Locate the cell with the specified text and output its (X, Y) center coordinate. 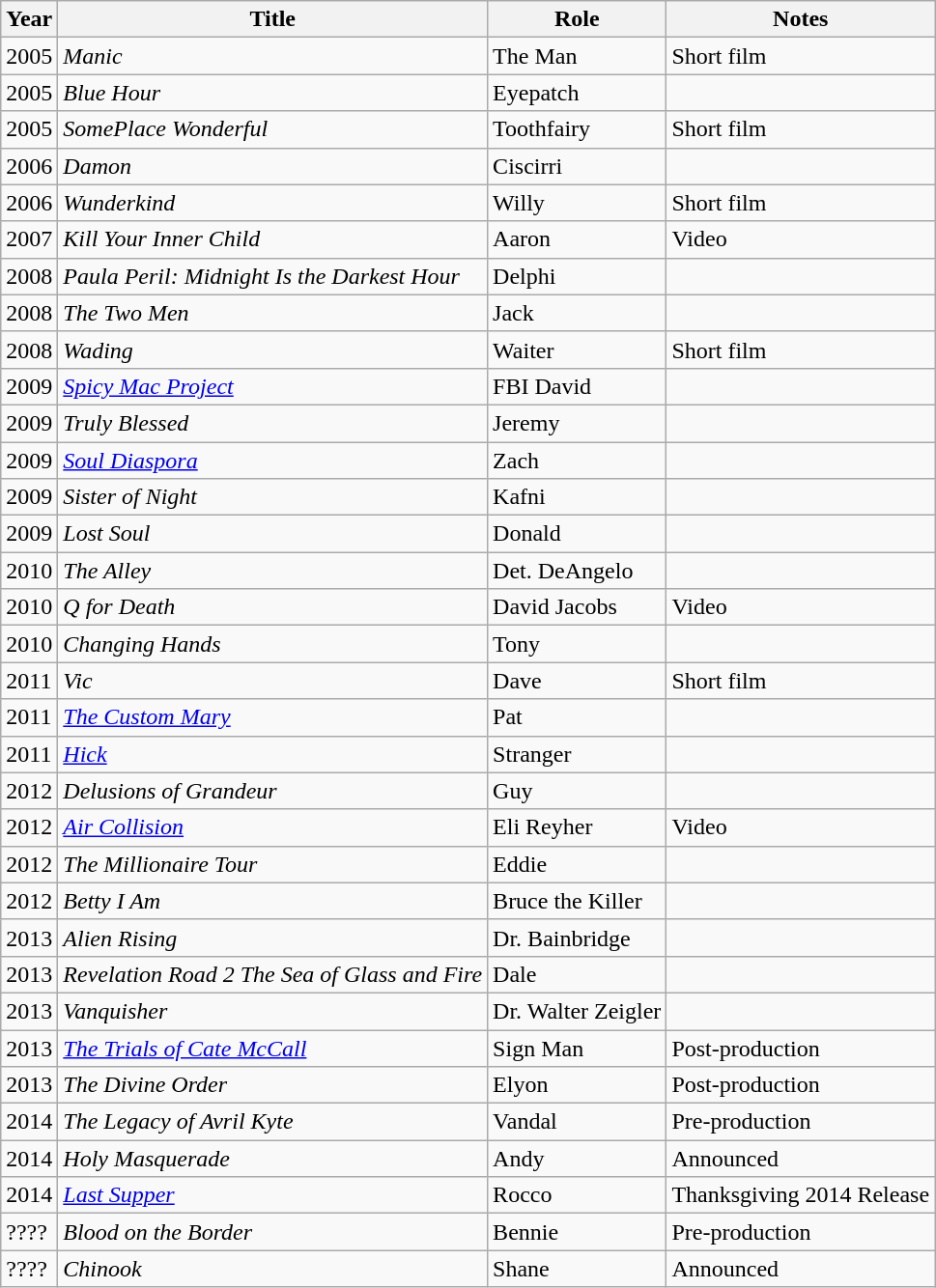
Willy (578, 203)
Blue Hour (272, 93)
Jeremy (578, 423)
Dr. Walter Zeigler (578, 1011)
Changing Hands (272, 644)
The Millionaire Tour (272, 864)
The Legacy of Avril Kyte (272, 1122)
Air Collision (272, 827)
The Alley (272, 571)
Jack (578, 313)
The Custom Mary (272, 717)
Wunderkind (272, 203)
Manic (272, 56)
Delusions of Grandeur (272, 791)
Truly Blessed (272, 423)
Sign Man (578, 1048)
Sister of Night (272, 497)
Det. DeAngelo (578, 571)
Betty I Am (272, 901)
Toothfairy (578, 129)
Eddie (578, 864)
Elyon (578, 1085)
Lost Soul (272, 534)
Notes (801, 19)
Damon (272, 166)
Donald (578, 534)
FBI David (578, 386)
Chinook (272, 1269)
Eli Reyher (578, 827)
Paula Peril: Midnight Is the Darkest Hour (272, 276)
Bruce the Killer (578, 901)
Hick (272, 754)
Dave (578, 681)
Thanksgiving 2014 Release (801, 1195)
Kill Your Inner Child (272, 239)
Dr. Bainbridge (578, 938)
Eyepatch (578, 93)
Vandal (578, 1122)
Andy (578, 1159)
Kafni (578, 497)
Vanquisher (272, 1011)
Soul Diaspora (272, 461)
The Divine Order (272, 1085)
The Two Men (272, 313)
Blood on the Border (272, 1232)
2007 (29, 239)
Title (272, 19)
Alien Rising (272, 938)
Holy Masquerade (272, 1159)
Last Supper (272, 1195)
Stranger (578, 754)
Guy (578, 791)
SomePlace Wonderful (272, 129)
Year (29, 19)
Wading (272, 350)
Revelation Road 2 The Sea of Glass and Fire (272, 974)
Aaron (578, 239)
Shane (578, 1269)
Q for Death (272, 607)
Tony (578, 644)
David Jacobs (578, 607)
The Man (578, 56)
The Trials of Cate McCall (272, 1048)
Ciscirri (578, 166)
Pat (578, 717)
Role (578, 19)
Dale (578, 974)
Rocco (578, 1195)
Waiter (578, 350)
Spicy Mac Project (272, 386)
Zach (578, 461)
Bennie (578, 1232)
Vic (272, 681)
Delphi (578, 276)
